Provide the [x, y] coordinate of the cell's center where the given text is located.  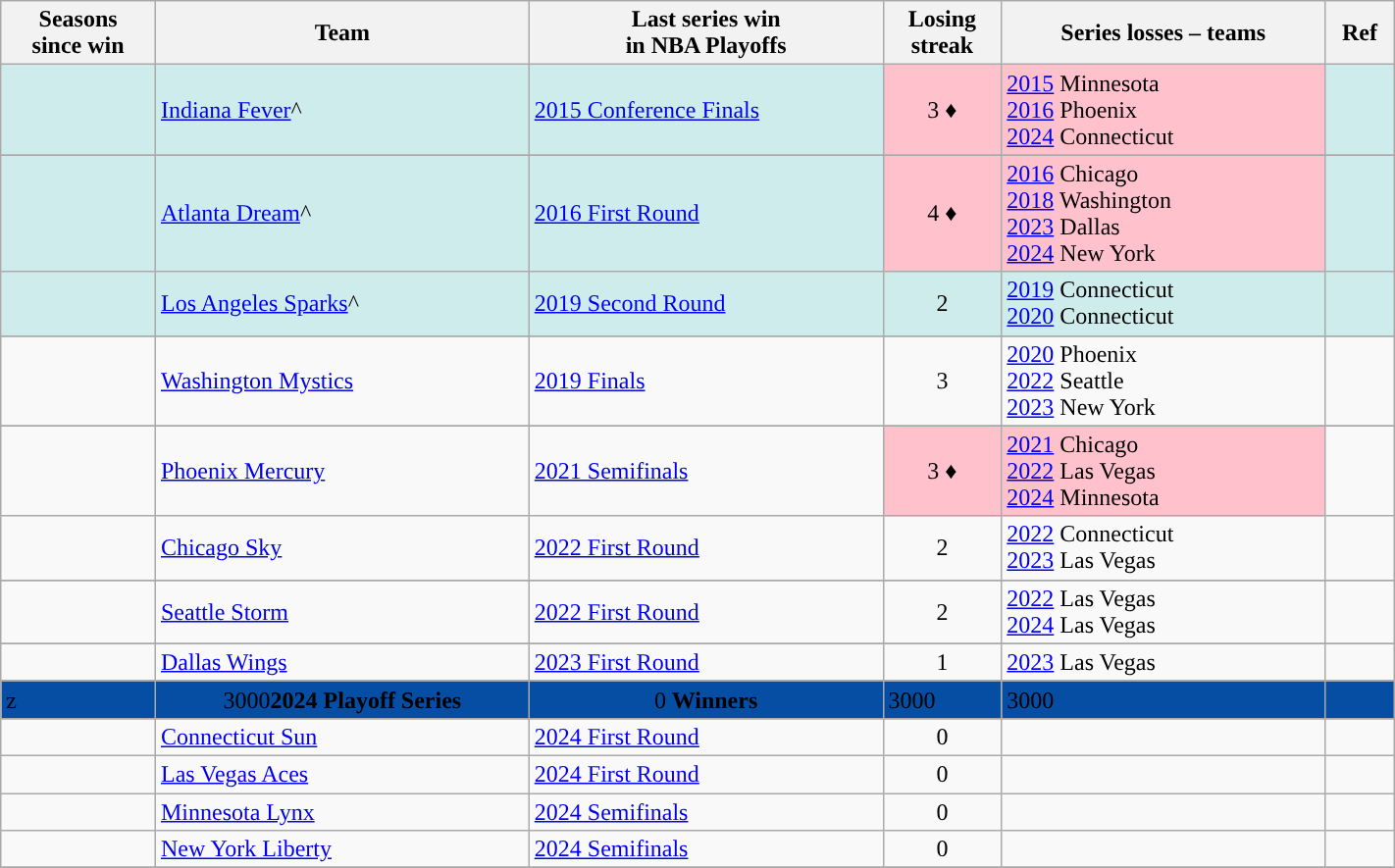
Atlanta Dream^ [341, 214]
2023 First Round [706, 662]
Last series winin NBA Playoffs [706, 33]
Indiana Fever^ [341, 110]
Seattle Storm [341, 612]
1 [942, 662]
2016 Chicago2018 Washington2023 Dallas2024 New York [1163, 214]
3 [942, 381]
2015 Minnesota2016 Phoenix2024 Connecticut [1163, 110]
Washington Mystics [341, 381]
2020 Phoenix2022 Seattle2023 New York [1163, 381]
2021 Semifinals [706, 471]
2019 Finals [706, 381]
0 Winners [706, 699]
2016 First Round [706, 214]
Las Vegas Aces [341, 774]
Phoenix Mercury [341, 471]
Los Angeles Sparks^ [341, 304]
Ref [1360, 33]
2015 Conference Finals [706, 110]
Series losses – teams [1163, 33]
New York Liberty [341, 849]
z [78, 699]
Losingstreak [942, 33]
2022 Connecticut2023 Las Vegas [1163, 547]
Minnesota Lynx [341, 811]
Seasonssince win [78, 33]
4 ♦ [942, 214]
Team [341, 33]
2022 Las Vegas2024 Las Vegas [1163, 612]
Chicago Sky [341, 547]
30002024 Playoff Series [341, 699]
2021 Chicago2022 Las Vegas2024 Minnesota [1163, 471]
Connecticut Sun [341, 737]
2019 Connecticut2020 Connecticut [1163, 304]
2023 Las Vegas [1163, 662]
Dallas Wings [341, 662]
2019 Second Round [706, 304]
